Output the [x, y] coordinate of the center of the cell containing the given text.  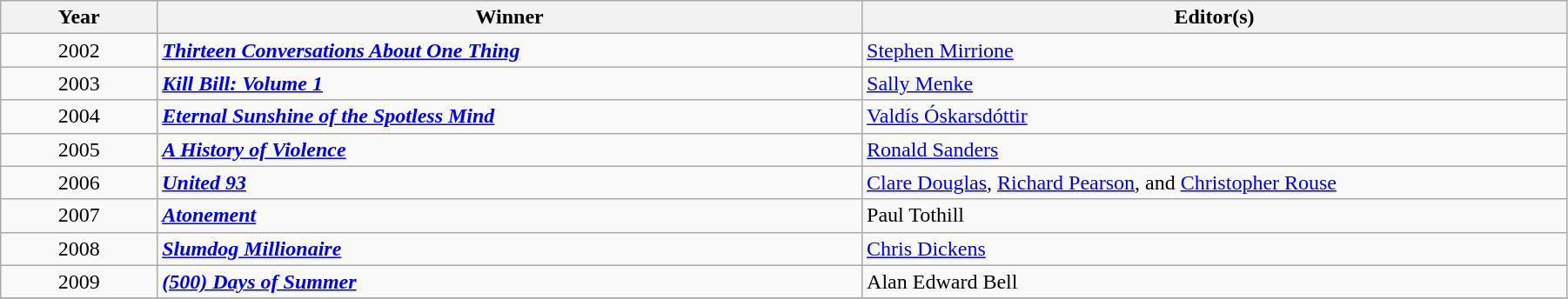
Stephen Mirrione [1215, 50]
Winner [510, 17]
2006 [79, 183]
(500) Days of Summer [510, 282]
United 93 [510, 183]
Chris Dickens [1215, 249]
Valdís Óskarsdóttir [1215, 116]
Paul Tothill [1215, 216]
A History of Violence [510, 149]
2008 [79, 249]
2003 [79, 83]
Ronald Sanders [1215, 149]
Eternal Sunshine of the Spotless Mind [510, 116]
Sally Menke [1215, 83]
Slumdog Millionaire [510, 249]
Clare Douglas, Richard Pearson, and Christopher Rouse [1215, 183]
2007 [79, 216]
2009 [79, 282]
Editor(s) [1215, 17]
Atonement [510, 216]
Kill Bill: Volume 1 [510, 83]
Alan Edward Bell [1215, 282]
Thirteen Conversations About One Thing [510, 50]
2004 [79, 116]
2005 [79, 149]
2002 [79, 50]
Year [79, 17]
